Output the (x, y) coordinate of the center of the cell containing the given text.  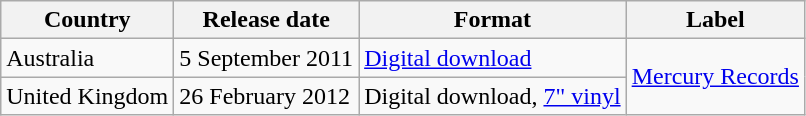
Release date (266, 20)
United Kingdom (88, 96)
Australia (88, 58)
Mercury Records (715, 77)
Label (715, 20)
Country (88, 20)
26 February 2012 (266, 96)
Digital download (493, 58)
Format (493, 20)
Digital download, 7" vinyl (493, 96)
5 September 2011 (266, 58)
